Capture the cell that displays the provided text and extract its (x, y) central coordinate. 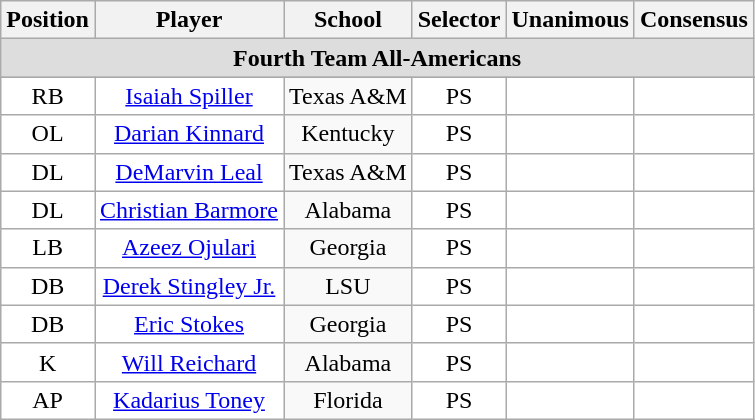
Selector (459, 20)
Christian Barmore (188, 210)
Eric Stokes (188, 324)
Player (188, 20)
Unanimous (570, 20)
Darian Kinnard (188, 134)
Fourth Team All-Americans (378, 58)
Florida (348, 400)
Isaiah Spiller (188, 96)
Consensus (694, 20)
Derek Stingley Jr. (188, 286)
K (48, 362)
Position (48, 20)
Kentucky (348, 134)
Will Reichard (188, 362)
DeMarvin Leal (188, 172)
AP (48, 400)
OL (48, 134)
School (348, 20)
RB (48, 96)
LB (48, 248)
LSU (348, 286)
Kadarius Toney (188, 400)
Azeez Ojulari (188, 248)
